Search for the cell housing the specified text and yield its (X, Y) center coordinate. 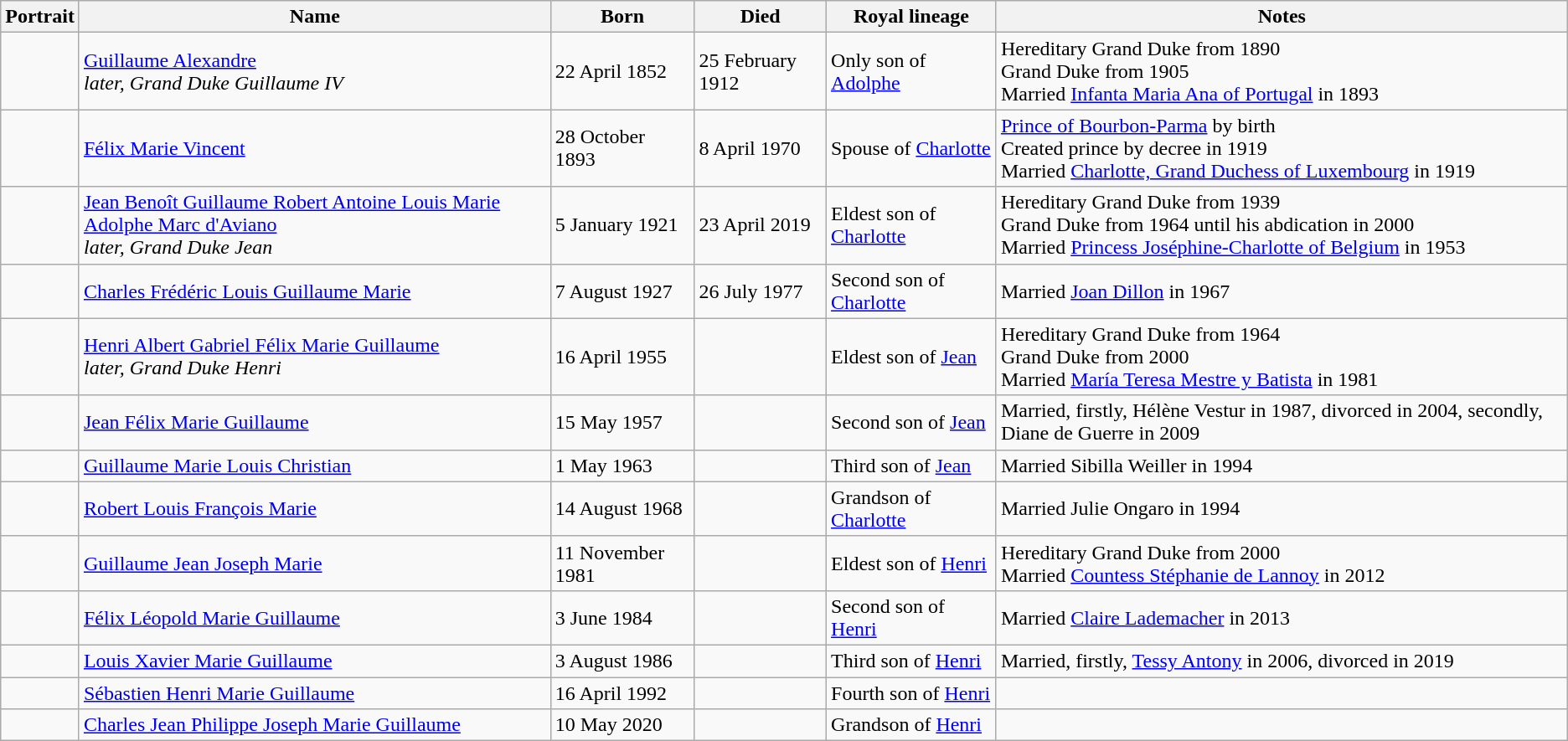
Third son of Jean (911, 466)
16 April 1992 (622, 692)
3 August 1986 (622, 661)
10 May 2020 (622, 725)
Hereditary Grand Duke from 2000Married Countess Stéphanie de Lannoy in 2012 (1282, 563)
Grandson of Charlotte (911, 509)
Notes (1282, 17)
Guillaume Marie Louis Christian (315, 466)
Died (761, 17)
15 May 1957 (622, 422)
Eldest son of Charlotte (911, 225)
Charles Frédéric Louis Guillaume Marie (315, 291)
7 August 1927 (622, 291)
Portrait (40, 17)
Married, firstly, Tessy Antony in 2006, divorced in 2019 (1282, 661)
Guillaume Jean Joseph Marie (315, 563)
Charles Jean Philippe Joseph Marie Guillaume (315, 725)
Second son of Jean (911, 422)
Robert Louis François Marie (315, 509)
1 May 1963 (622, 466)
Married Claire Lademacher in 2013 (1282, 618)
Grandson of Henri (911, 725)
Married, firstly, Hélène Vestur in 1987, divorced in 2004, secondly, Diane de Guerre in 2009 (1282, 422)
Sébastien Henri Marie Guillaume (315, 692)
Jean Félix Marie Guillaume (315, 422)
26 July 1977 (761, 291)
Third son of Henri (911, 661)
11 November 1981 (622, 563)
Married Joan Dillon in 1967 (1282, 291)
Spouse of Charlotte (911, 148)
8 April 1970 (761, 148)
Guillaume Alexandrelater, Grand Duke Guillaume IV (315, 71)
23 April 2019 (761, 225)
Prince of Bourbon-Parma by birthCreated prince by decree in 1919Married Charlotte, Grand Duchess of Luxembourg in 1919 (1282, 148)
Jean Benoît Guillaume Robert Antoine Louis Marie Adolphe Marc d'Avianolater, Grand Duke Jean (315, 225)
Félix Léopold Marie Guillaume (315, 618)
3 June 1984 (622, 618)
Second son of Charlotte (911, 291)
Only son of Adolphe (911, 71)
Born (622, 17)
Married Sibilla Weiller in 1994 (1282, 466)
16 April 1955 (622, 357)
Louis Xavier Marie Guillaume (315, 661)
Eldest son of Jean (911, 357)
5 January 1921 (622, 225)
25 February 1912 (761, 71)
22 April 1852 (622, 71)
Royal lineage (911, 17)
Second son of Henri (911, 618)
28 October 1893 (622, 148)
Hereditary Grand Duke from 1964Grand Duke from 2000Married María Teresa Mestre y Batista in 1981 (1282, 357)
Henri Albert Gabriel Félix Marie Guillaumelater, Grand Duke Henri (315, 357)
Hereditary Grand Duke from 1890Grand Duke from 1905Married Infanta Maria Ana of Portugal in 1893 (1282, 71)
14 August 1968 (622, 509)
Name (315, 17)
Eldest son of Henri (911, 563)
Félix Marie Vincent (315, 148)
Hereditary Grand Duke from 1939Grand Duke from 1964 until his abdication in 2000Married Princess Joséphine-Charlotte of Belgium in 1953 (1282, 225)
Married Julie Ongaro in 1994 (1282, 509)
Fourth son of Henri (911, 692)
